Determine the [x, y] coordinate at the center of the cell enclosing the given text.  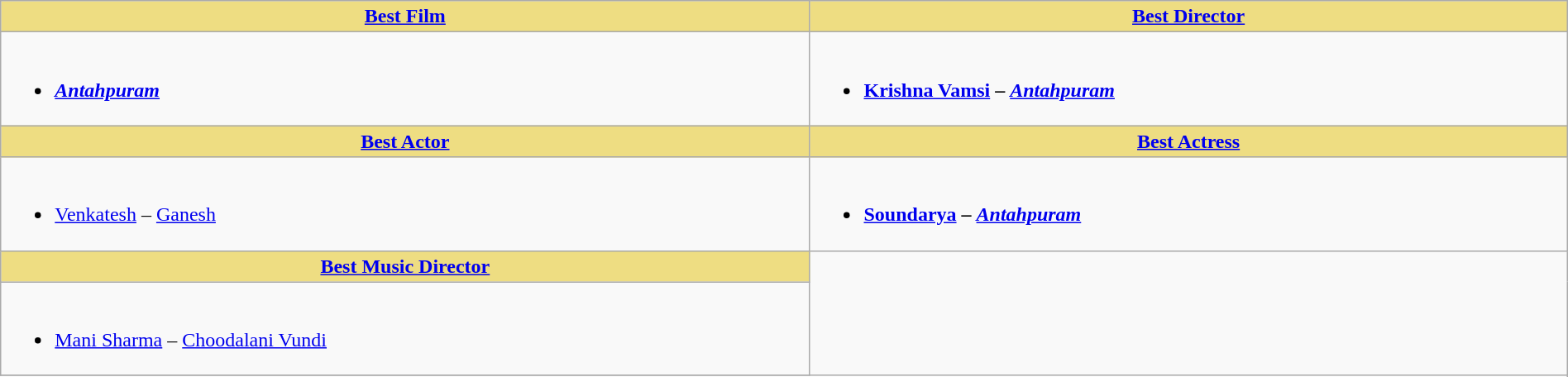
Best Music Director [405, 266]
Mani Sharma – Choodalani Vundi [405, 329]
Best Actor [405, 141]
Venkatesh – Ganesh [405, 203]
Best Director [1188, 17]
Best Actress [1188, 141]
Krishna Vamsi – Antahpuram [1188, 79]
Soundarya – Antahpuram [1188, 203]
Antahpuram [405, 79]
Best Film [405, 17]
